For the text-containing cell, return its midpoint in [x, y] coordinate format. 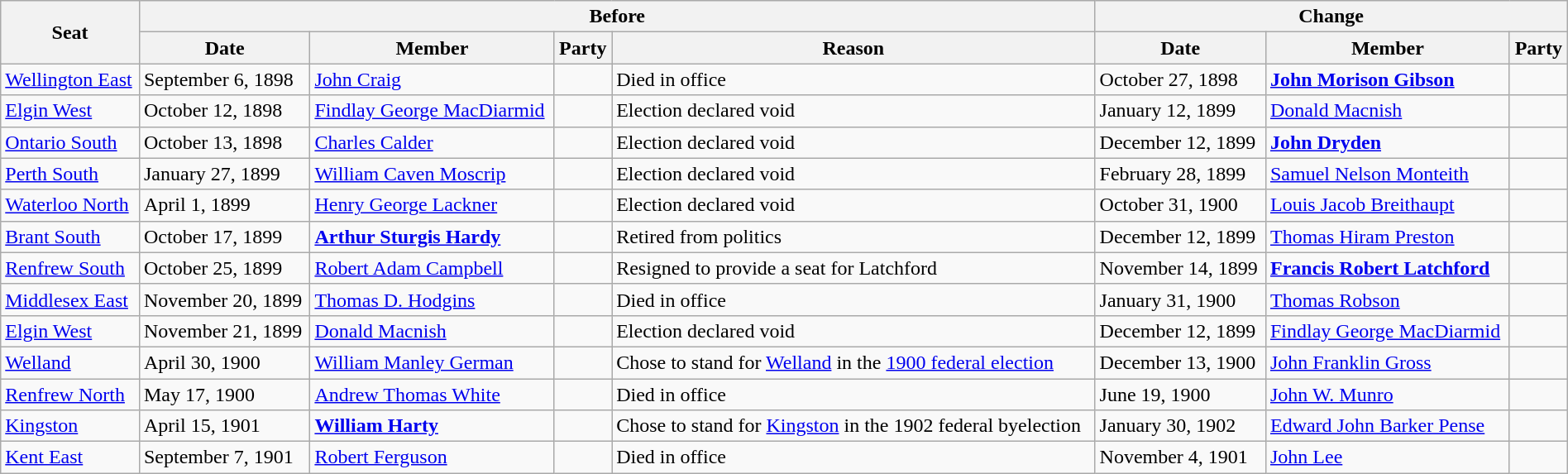
October 12, 1898 [224, 111]
November 14, 1899 [1180, 268]
January 27, 1899 [224, 174]
Francis Robert Latchford [1388, 268]
Before [617, 17]
Robert Ferguson [432, 457]
May 17, 1900 [224, 395]
Ontario South [70, 142]
Wellington East [70, 79]
June 19, 1900 [1180, 395]
Chose to stand for Welland in the 1900 federal election [853, 362]
October 27, 1898 [1180, 79]
October 13, 1898 [224, 142]
October 31, 1900 [1180, 205]
Chose to stand for Kingston in the 1902 federal byelection [853, 426]
February 28, 1899 [1180, 174]
William Harty [432, 426]
John Lee [1388, 457]
Reason [853, 48]
Kent East [70, 457]
November 21, 1899 [224, 331]
December 13, 1900 [1180, 362]
Renfrew South [70, 268]
Kingston [70, 426]
April 30, 1900 [224, 362]
John Morison Gibson [1388, 79]
Robert Adam Campbell [432, 268]
November 4, 1901 [1180, 457]
September 7, 1901 [224, 457]
William Manley German [432, 362]
John Craig [432, 79]
Arthur Sturgis Hardy [432, 237]
Waterloo North [70, 205]
Resigned to provide a seat for Latchford [853, 268]
Brant South [70, 237]
William Caven Moscrip [432, 174]
September 6, 1898 [224, 79]
January 30, 1902 [1180, 426]
Thomas Robson [1388, 299]
Andrew Thomas White [432, 395]
John W. Munro [1388, 395]
April 1, 1899 [224, 205]
October 17, 1899 [224, 237]
Middlesex East [70, 299]
Thomas D. Hodgins [432, 299]
Renfrew North [70, 395]
Thomas Hiram Preston [1388, 237]
Louis Jacob Breithaupt [1388, 205]
October 25, 1899 [224, 268]
Perth South [70, 174]
Seat [70, 32]
Retired from politics [853, 237]
Change [1331, 17]
November 20, 1899 [224, 299]
John Dryden [1388, 142]
Henry George Lackner [432, 205]
January 12, 1899 [1180, 111]
Charles Calder [432, 142]
April 15, 1901 [224, 426]
January 31, 1900 [1180, 299]
Welland [70, 362]
Samuel Nelson Monteith [1388, 174]
Edward John Barker Pense [1388, 426]
John Franklin Gross [1388, 362]
